Identify which cell holds the provided text, then report its [X, Y] central coordinate. 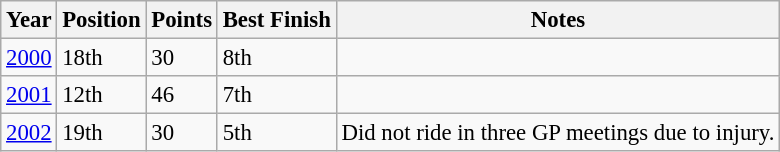
Points [182, 20]
46 [182, 95]
Did not ride in three GP meetings due to injury. [558, 133]
Notes [558, 20]
2002 [29, 133]
5th [276, 133]
18th [102, 58]
2000 [29, 58]
8th [276, 58]
Year [29, 20]
7th [276, 95]
Best Finish [276, 20]
19th [102, 133]
2001 [29, 95]
Position [102, 20]
12th [102, 95]
